Output the (x, y) coordinate of the center of the cell containing the given text.  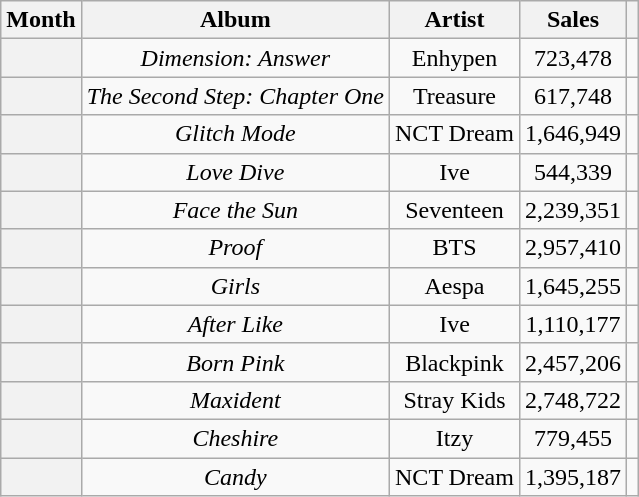
1,110,177 (572, 324)
Month (41, 20)
779,455 (572, 438)
Love Dive (235, 172)
Proof (235, 248)
Glitch Mode (235, 134)
Treasure (455, 96)
Enhypen (455, 58)
2,457,206 (572, 362)
Blackpink (455, 362)
BTS (455, 248)
2,239,351 (572, 210)
1,645,255 (572, 286)
The Second Step: Chapter One (235, 96)
Aespa (455, 286)
Itzy (455, 438)
Born Pink (235, 362)
1,395,187 (572, 477)
Stray Kids (455, 400)
1,646,949 (572, 134)
2,748,722 (572, 400)
Seventeen (455, 210)
After Like (235, 324)
Face the Sun (235, 210)
Candy (235, 477)
544,339 (572, 172)
Girls (235, 286)
Dimension: Answer (235, 58)
617,748 (572, 96)
Sales (572, 20)
723,478 (572, 58)
2,957,410 (572, 248)
Cheshire (235, 438)
Maxident (235, 400)
Album (235, 20)
Artist (455, 20)
